Search for the cell housing the specified text and yield its [X, Y] center coordinate. 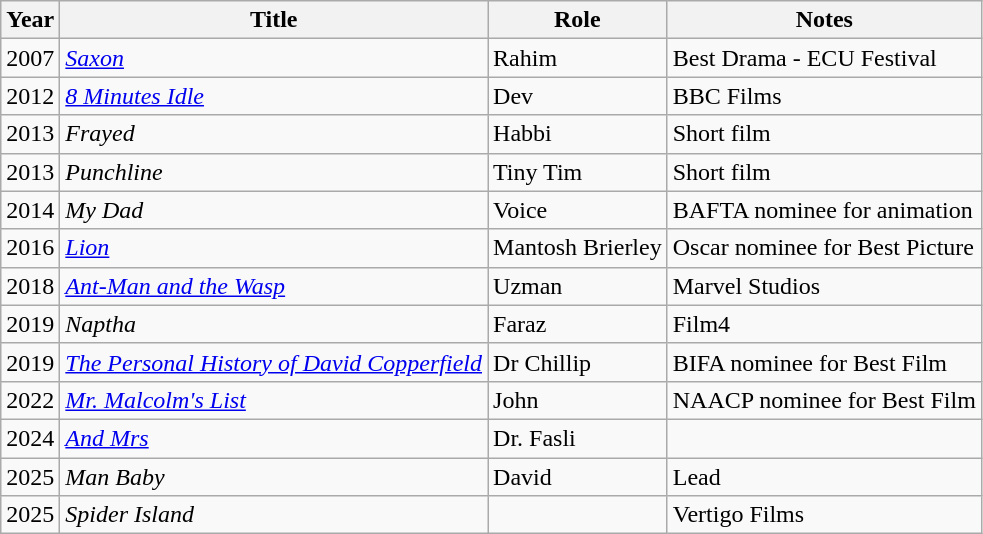
BAFTA nominee for animation [824, 210]
Dr. Fasli [578, 438]
Saxon [274, 58]
Spider Island [274, 515]
2012 [30, 96]
Habbi [578, 134]
Man Baby [274, 477]
2016 [30, 248]
Role [578, 20]
8 Minutes Idle [274, 96]
Lead [824, 477]
Frayed [274, 134]
And Mrs [274, 438]
BIFA nominee for Best Film [824, 362]
Marvel Studios [824, 286]
David [578, 477]
Tiny Tim [578, 172]
Vertigo Films [824, 515]
Faraz [578, 324]
Dev [578, 96]
2018 [30, 286]
Mantosh Brierley [578, 248]
Lion [274, 248]
Punchline [274, 172]
Rahim [578, 58]
Uzman [578, 286]
2014 [30, 210]
Dr Chillip [578, 362]
Notes [824, 20]
Naptha [274, 324]
NAACP nominee for Best Film [824, 400]
2024 [30, 438]
Year [30, 20]
John [578, 400]
The Personal History of David Copperfield [274, 362]
Voice [578, 210]
2007 [30, 58]
Title [274, 20]
Best Drama - ECU Festival [824, 58]
BBC Films [824, 96]
Film4 [824, 324]
My Dad [274, 210]
Oscar nominee for Best Picture [824, 248]
2022 [30, 400]
Ant-Man and the Wasp [274, 286]
Mr. Malcolm's List [274, 400]
